Provide the (X, Y) coordinate of the cell's center where the given text is located.  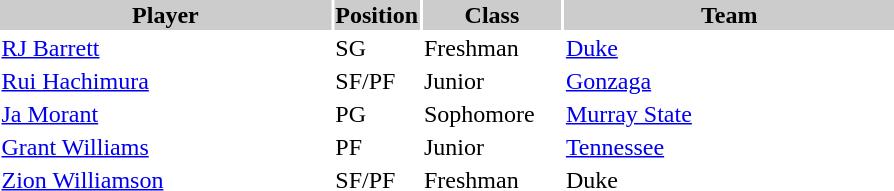
PF (377, 147)
Team (729, 15)
PG (377, 114)
Class (492, 15)
Ja Morant (166, 114)
SG (377, 48)
SF/PF (377, 81)
Sophomore (492, 114)
Player (166, 15)
Position (377, 15)
Grant Williams (166, 147)
Freshman (492, 48)
Tennessee (729, 147)
Duke (729, 48)
Rui Hachimura (166, 81)
Murray State (729, 114)
Gonzaga (729, 81)
RJ Barrett (166, 48)
